Provide the (X, Y) coordinate of the cell's center where the given text is located.  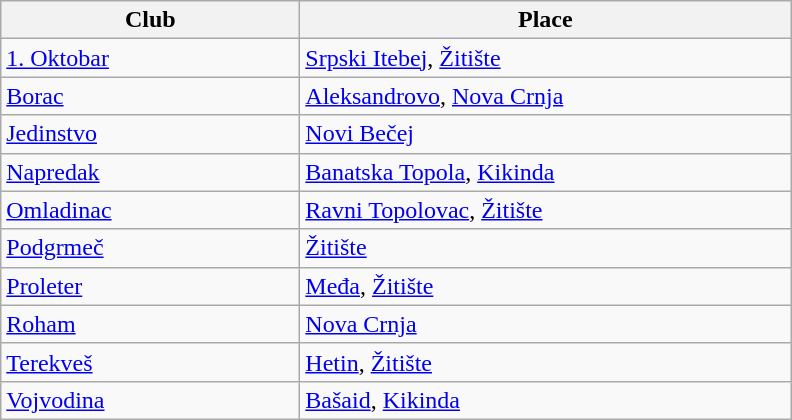
1. Oktobar (150, 58)
Omladinac (150, 210)
Borac (150, 96)
Proleter (150, 286)
Hetin, Žitište (546, 362)
Roham (150, 324)
Podgrmeč (150, 248)
Jedinstvo (150, 134)
Napredak (150, 172)
Vojvodina (150, 400)
Novi Bečej (546, 134)
Srpski Itebej, Žitište (546, 58)
Banatska Topola, Kikinda (546, 172)
Terekveš (150, 362)
Place (546, 20)
Aleksandrovo, Nova Crnja (546, 96)
Bašaid, Kikinda (546, 400)
Ravni Topolovac, Žitište (546, 210)
Nova Crnja (546, 324)
Club (150, 20)
Međa, Žitište (546, 286)
Žitište (546, 248)
